Scan for the cell matching the given text and deliver its (X, Y) coordinate at center. 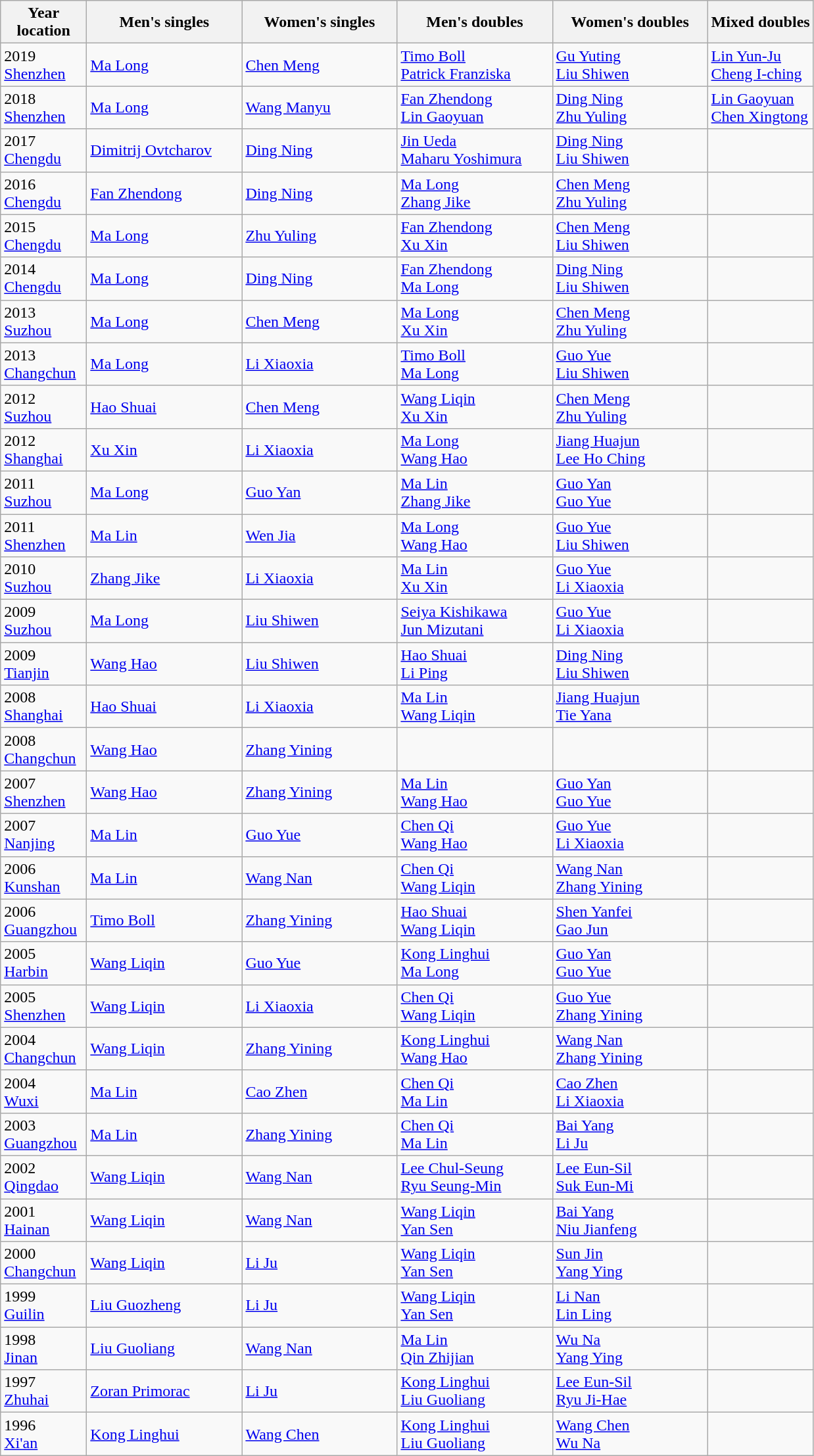
Zhang Jike (164, 579)
2014 Chengdu (43, 279)
Wu Na Yang Ying (630, 1348)
Bai Yang Niu Jianfeng (630, 1219)
Zhu Yuling (320, 235)
2009 Suzhou (43, 621)
Liu Guozheng (164, 1306)
2002 Qingdao (43, 1177)
2007 Shenzhen (43, 792)
Wang Chen (320, 1434)
2001 Hainan (43, 1219)
2005 Shenzhen (43, 1006)
2011 Suzhou (43, 492)
2010 Suzhou (43, 579)
Lin Yun-Ju Cheng I-ching (760, 64)
2008 Shanghai (43, 706)
Ma Lin Wang Hao (475, 792)
Ding Ning Zhu Yuling (630, 108)
Wang Liqin Xu Xin (475, 406)
Lee Eun-Sil Ryu Ji-Hae (630, 1392)
2019 Shenzhen (43, 64)
2007 Nanjing (43, 835)
Cao Zhen (320, 1092)
Timo Boll Patrick Franziska (475, 64)
Zoran Primorac (164, 1392)
Fan Zhendong Lin Gaoyuan (475, 108)
Sun Jin Yang Ying (630, 1263)
Lee Eun-Sil Suk Eun-Mi (630, 1177)
Cao Zhen Li Xiaoxia (630, 1092)
Guo Yan (320, 492)
Ma Long Xu Xin (475, 321)
2013 Suzhou (43, 321)
Kong Linghui Wang Hao (475, 1048)
Gu Yuting Liu Shiwen (630, 64)
Fan Zhendong Ma Long (475, 279)
Wang Manyu (320, 108)
Timo Boll Ma Long (475, 364)
Wang Chen Wu Na (630, 1434)
2004 Wuxi (43, 1092)
Xu Xin (164, 450)
Chen Qi Wang Hao (475, 835)
2017 Chengdu (43, 150)
Seiya Kishikawa Jun Mizutani (475, 621)
Chen Meng Liu Shiwen (630, 235)
1999 Guilin (43, 1306)
Men's doubles (475, 22)
Kong Linghui Ma Long (475, 963)
Liu Guoliang (164, 1348)
Jiang Huajun Tie Yana (630, 706)
Ma Lin Wang Liqin (475, 706)
Guo Yue Zhang Yining (630, 1006)
Dimitrij Ovtcharov (164, 150)
2018 Shenzhen (43, 108)
2009 Tianjin (43, 664)
Women's doubles (630, 22)
Kong Linghui (164, 1434)
Shen Yanfei Gao Jun (630, 921)
2004 Changchun (43, 1048)
Jin Ueda Maharu Yoshimura (475, 150)
1997 Zhuhai (43, 1392)
2006 Guangzhou (43, 921)
2008 Changchun (43, 750)
Hao Shuai Wang Liqin (475, 921)
Ma Lin Zhang Jike (475, 492)
Ma Long Zhang Jike (475, 193)
Wen Jia (320, 535)
Fan Zhendong (164, 193)
Bai Yang Li Ju (630, 1134)
2006 Kunshan (43, 877)
2015 Chengdu (43, 235)
2016 Chengdu (43, 193)
Lee Chul-Seung Ryu Seung-Min (475, 1177)
Mixed doubles (760, 22)
2003 Guangzhou (43, 1134)
2013 Changchun (43, 364)
Fan Zhendong Xu Xin (475, 235)
Jiang Huajun Lee Ho Ching (630, 450)
1996 Xi'an (43, 1434)
Hao Shuai Li Ping (475, 664)
Timo Boll (164, 921)
2011 Shenzhen (43, 535)
Men's singles (164, 22)
Women's singles (320, 22)
Ma Lin Xu Xin (475, 579)
Lin Gaoyuan Chen Xingtong (760, 108)
2000 Changchun (43, 1263)
2012 Shanghai (43, 450)
2012 Suzhou (43, 406)
Li Nan Lin Ling (630, 1306)
1998 Jinan (43, 1348)
Year location (43, 22)
2005 Harbin (43, 963)
Ma Lin Qin Zhijian (475, 1348)
